Locate the cell with the specified text and output its (X, Y) center coordinate. 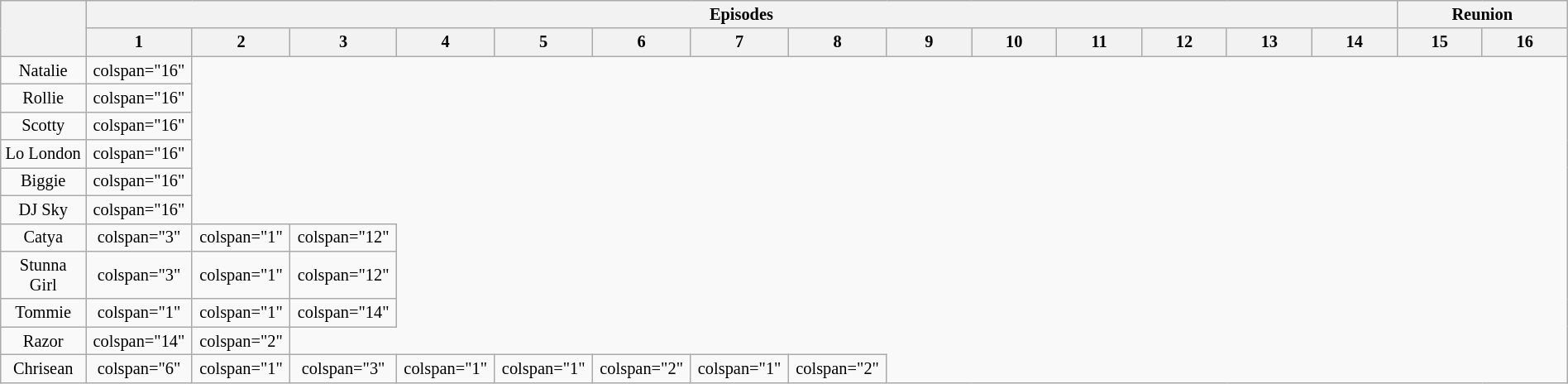
Tommie (43, 313)
Episodes (742, 14)
10 (1014, 42)
Reunion (1482, 14)
Rollie (43, 98)
8 (837, 42)
Natalie (43, 70)
Scotty (43, 126)
Biggie (43, 181)
Razor (43, 341)
1 (139, 42)
3 (344, 42)
9 (930, 42)
16 (1525, 42)
colspan="6" (139, 368)
7 (739, 42)
15 (1439, 42)
DJ Sky (43, 209)
13 (1269, 42)
14 (1355, 42)
Chrisean (43, 368)
5 (543, 42)
4 (445, 42)
Catya (43, 238)
11 (1100, 42)
Stunna Girl (43, 275)
12 (1184, 42)
Lo London (43, 154)
2 (241, 42)
6 (641, 42)
